Return the (x, y) coordinate for the center point of the cell that contains the specified text.  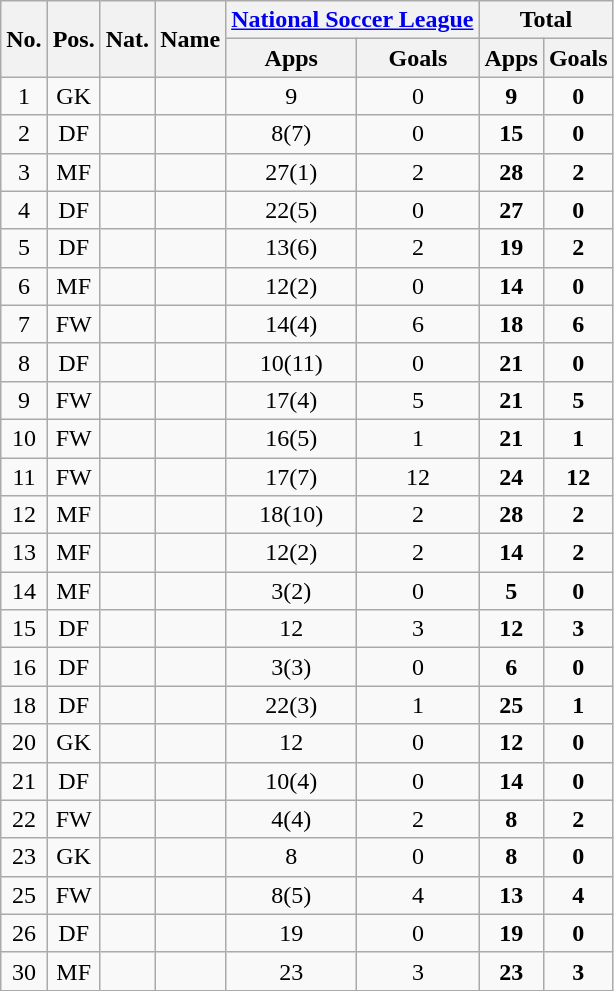
17(4) (292, 400)
22(5) (292, 210)
8(5) (292, 895)
18(10) (292, 515)
4(4) (292, 819)
Pos. (74, 39)
30 (24, 971)
10(11) (292, 362)
3(3) (292, 667)
22(3) (292, 705)
17(7) (292, 477)
20 (24, 743)
3(2) (292, 591)
10(4) (292, 781)
10 (24, 438)
24 (511, 477)
Nat. (127, 39)
16(5) (292, 438)
16 (24, 667)
Total (546, 20)
14(4) (292, 324)
26 (24, 933)
Name (190, 39)
13(6) (292, 248)
11 (24, 477)
22 (24, 819)
27(1) (292, 172)
27 (511, 210)
No. (24, 39)
8(7) (292, 134)
National Soccer League (352, 20)
7 (24, 324)
